For the text-containing cell, return its midpoint in [X, Y] coordinate format. 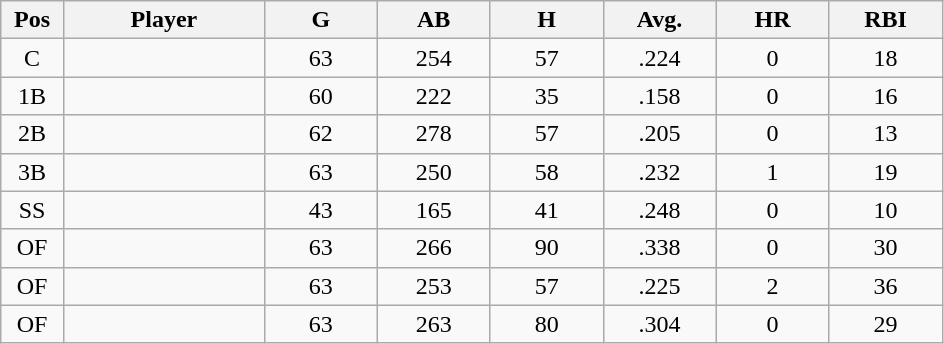
RBI [886, 20]
80 [546, 324]
222 [434, 96]
36 [886, 286]
C [32, 58]
H [546, 20]
.224 [660, 58]
Avg. [660, 20]
263 [434, 324]
16 [886, 96]
13 [886, 134]
1B [32, 96]
AB [434, 20]
278 [434, 134]
19 [886, 172]
.338 [660, 248]
18 [886, 58]
10 [886, 210]
250 [434, 172]
.225 [660, 286]
.232 [660, 172]
.205 [660, 134]
62 [320, 134]
253 [434, 286]
30 [886, 248]
Pos [32, 20]
60 [320, 96]
266 [434, 248]
29 [886, 324]
58 [546, 172]
.304 [660, 324]
.248 [660, 210]
SS [32, 210]
41 [546, 210]
.158 [660, 96]
3B [32, 172]
90 [546, 248]
35 [546, 96]
1 [772, 172]
HR [772, 20]
Player [164, 20]
254 [434, 58]
2B [32, 134]
G [320, 20]
165 [434, 210]
43 [320, 210]
2 [772, 286]
